For the text-containing cell, return its midpoint in (x, y) coordinate format. 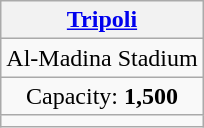
Capacity: 1,500 (102, 96)
Tripoli (102, 20)
Al-Madina Stadium (102, 58)
